Detect which cell encompasses the target text, then output its [X, Y] center coordinate. 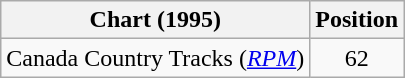
Chart (1995) [156, 20]
Canada Country Tracks (RPM) [156, 58]
Position [357, 20]
62 [357, 58]
